Locate the cell with the specified text and output its (X, Y) center coordinate. 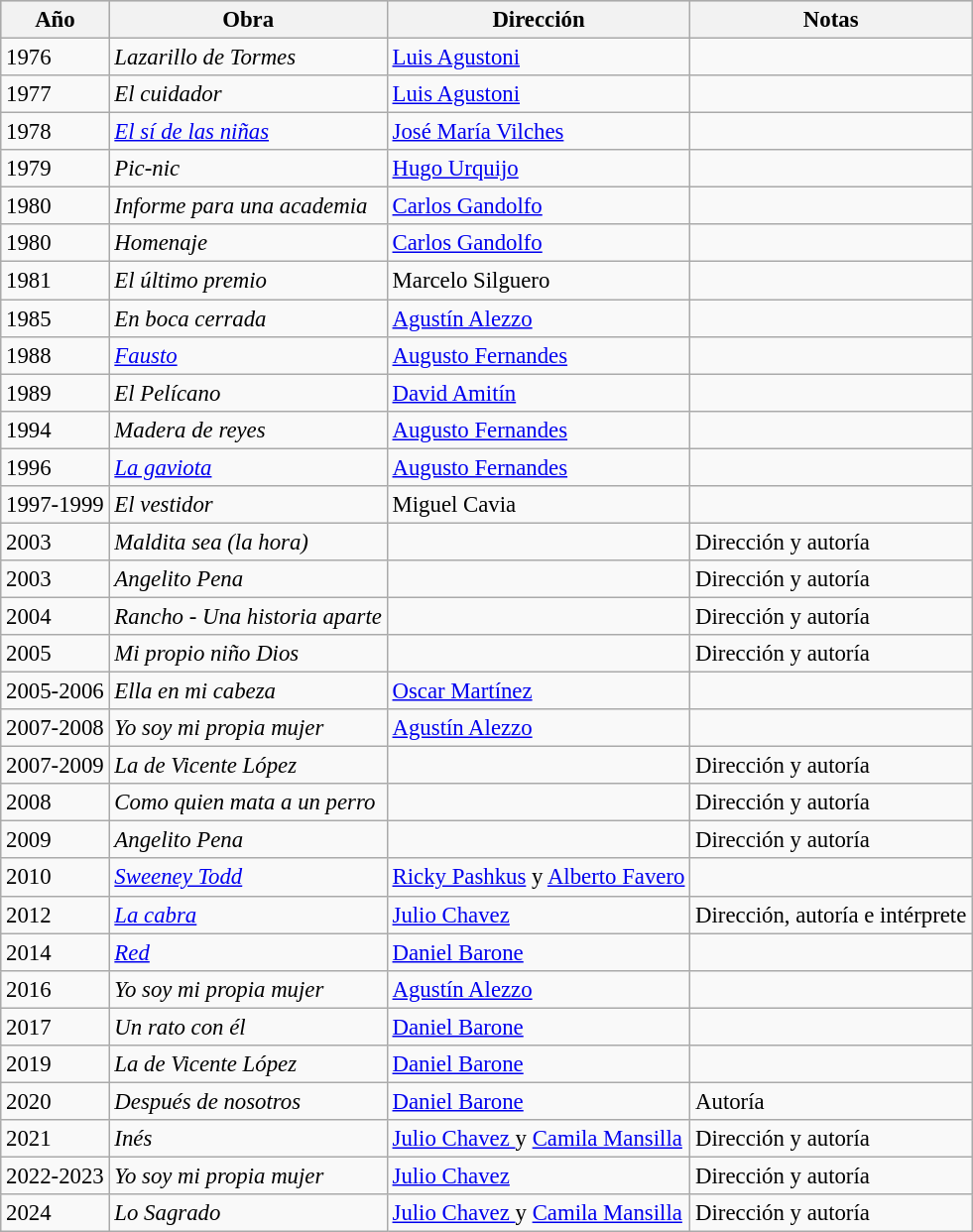
Maldita sea (la hora) (248, 542)
Marcelo Silguero (539, 281)
Lo Sagrado (248, 1213)
Oscar Martínez (539, 691)
Lazarillo de Tormes (248, 58)
2009 (56, 840)
El Pelícano (248, 393)
En boca cerrada (248, 318)
1997-1999 (56, 505)
La cabra (248, 915)
Homenaje (248, 243)
Obra (248, 20)
1977 (56, 94)
El último premio (248, 281)
El sí de las niñas (248, 132)
Inés (248, 1139)
2010 (56, 878)
2004 (56, 616)
Dirección, autoría e intérprete (831, 915)
La gaviota (248, 467)
1978 (56, 132)
Autoría (831, 1101)
Año (56, 20)
1981 (56, 281)
José María Vilches (539, 132)
El cuidador (248, 94)
Dirección (539, 20)
Madera de reyes (248, 430)
El vestidor (248, 505)
1988 (56, 355)
2007-2009 (56, 766)
Pic-nic (248, 169)
2005-2006 (56, 691)
1979 (56, 169)
1996 (56, 467)
Rancho - Una historia aparte (248, 616)
1985 (56, 318)
2014 (56, 952)
1989 (56, 393)
2005 (56, 654)
Hugo Urquijo (539, 169)
Después de nosotros (248, 1101)
Sweeney Todd (248, 878)
2021 (56, 1139)
2024 (56, 1213)
David Amitín (539, 393)
2012 (56, 915)
2017 (56, 1027)
Miguel Cavia (539, 505)
Red (248, 952)
Fausto (248, 355)
Ella en mi cabeza (248, 691)
Un rato con él (248, 1027)
2022-2023 (56, 1175)
Informe para una academia (248, 206)
2016 (56, 989)
2008 (56, 802)
2020 (56, 1101)
Notas (831, 20)
Ricky Pashkus y Alberto Favero (539, 878)
2007-2008 (56, 728)
1994 (56, 430)
Mi propio niño Dios (248, 654)
Como quien mata a un perro (248, 802)
2019 (56, 1064)
1976 (56, 58)
